From the cell containing the given text, extract its center point as [X, Y] coordinate. 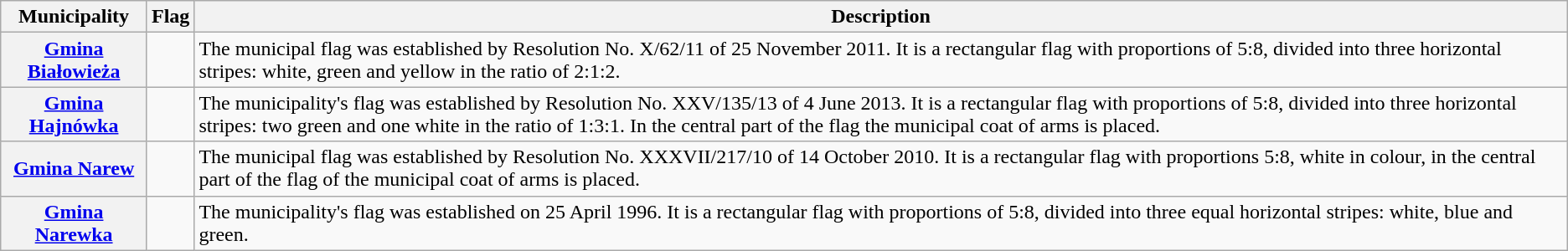
Gmina Hajnówka [74, 114]
Gmina Białowieża [74, 60]
Gmina Narew [74, 169]
Flag [170, 17]
Description [881, 17]
Gmina Narewka [74, 223]
Municipality [74, 17]
